Pinpoint the cell where the given text exists, returning its [x, y] midpoint coordinate. 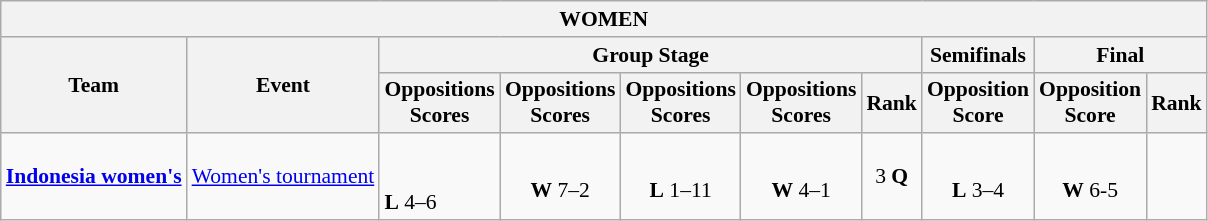
3 Q [892, 178]
L 4–6 [440, 178]
WOMEN [604, 19]
L 3–4 [978, 178]
Indonesia women's [94, 178]
Team [94, 86]
Event [284, 86]
W 7–2 [560, 178]
W 6-5 [1090, 178]
Women's tournament [284, 178]
Final [1120, 55]
Group Stage [650, 55]
W 4–1 [802, 178]
L 1–11 [680, 178]
Semifinals [978, 55]
